Provide the (X, Y) coordinate of the cell's center where the given text is located.  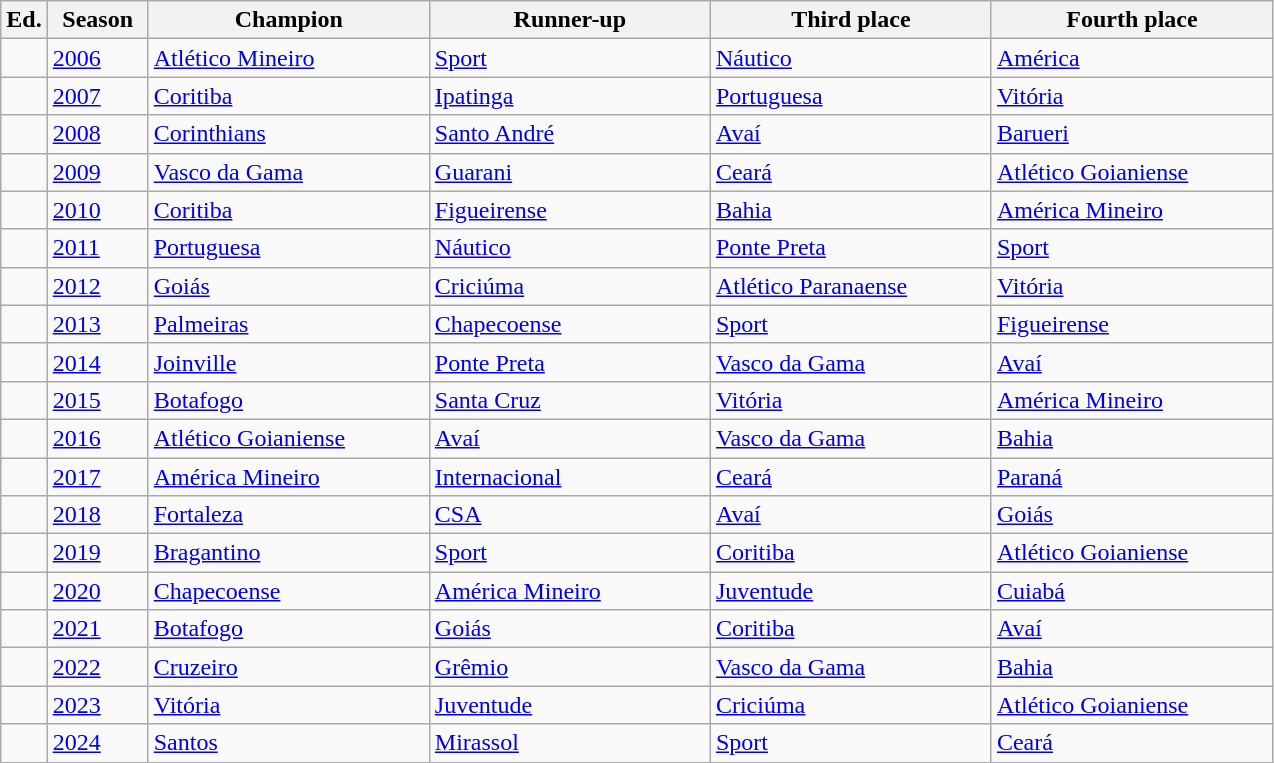
Atlético Mineiro (288, 58)
Santos (288, 743)
2011 (98, 248)
2006 (98, 58)
2015 (98, 400)
Santa Cruz (570, 400)
2021 (98, 629)
Ipatinga (570, 96)
2013 (98, 324)
2018 (98, 515)
2020 (98, 591)
Bragantino (288, 553)
Cruzeiro (288, 667)
Palmeiras (288, 324)
Grêmio (570, 667)
2007 (98, 96)
2012 (98, 286)
América (1132, 58)
2009 (98, 172)
Champion (288, 20)
2023 (98, 705)
Cuiabá (1132, 591)
Atlético Paranaense (850, 286)
Runner-up (570, 20)
Season (98, 20)
Joinville (288, 362)
Fortaleza (288, 515)
2022 (98, 667)
2024 (98, 743)
Paraná (1132, 477)
Barueri (1132, 134)
Mirassol (570, 743)
Ed. (24, 20)
Fourth place (1132, 20)
2016 (98, 438)
2017 (98, 477)
2008 (98, 134)
Corinthians (288, 134)
2019 (98, 553)
2010 (98, 210)
Third place (850, 20)
Guarani (570, 172)
Santo André (570, 134)
Internacional (570, 477)
2014 (98, 362)
CSA (570, 515)
